Detect which cell encompasses the target text, then output its [x, y] center coordinate. 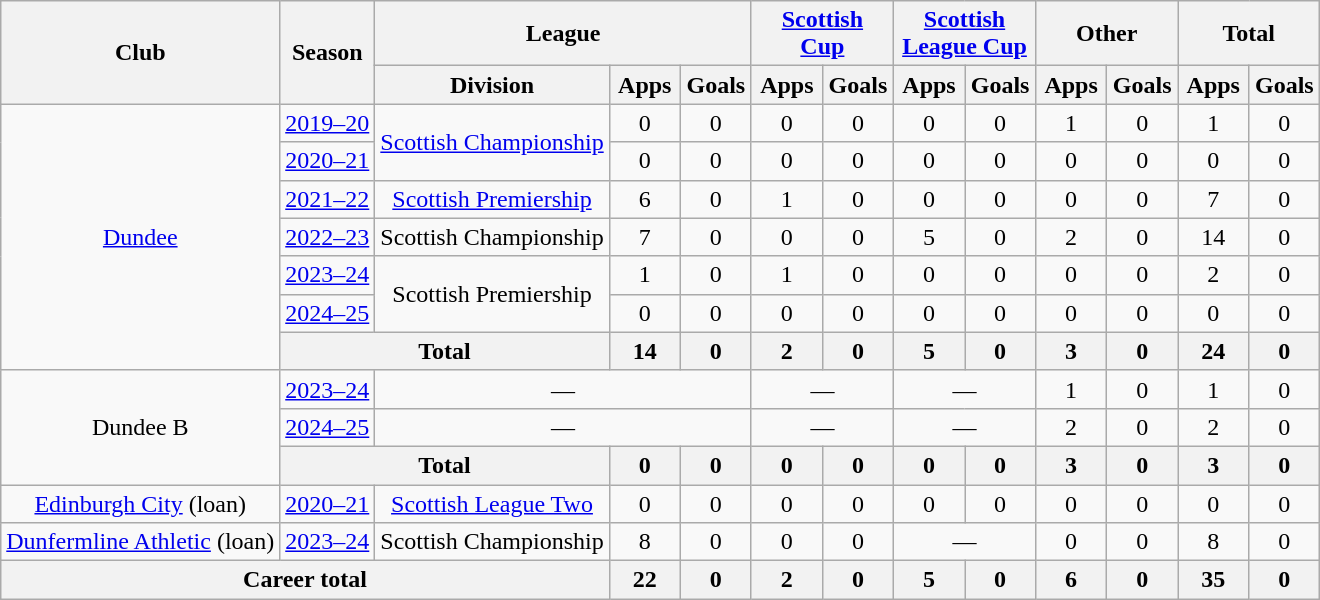
2019–20 [328, 123]
Club [140, 52]
Dunfermline Athletic (loan) [140, 542]
Scottish League Cup [964, 34]
Dundee [140, 237]
24 [1214, 351]
Career total [305, 580]
Scottish Cup [822, 34]
Dundee B [140, 427]
35 [1214, 580]
Edinburgh City (loan) [140, 503]
Scottish League Two [492, 503]
Division [492, 85]
2021–22 [328, 199]
2022–23 [328, 237]
22 [644, 580]
League [564, 34]
Season [328, 52]
Other [1107, 34]
